Capture the cell that displays the provided text and extract its (x, y) central coordinate. 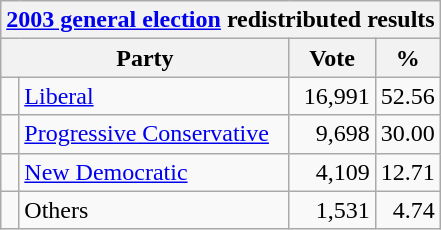
1,531 (332, 210)
9,698 (332, 134)
% (408, 58)
52.56 (408, 96)
New Democratic (154, 172)
4,109 (332, 172)
2003 general election redistributed results (220, 20)
16,991 (332, 96)
Party (145, 58)
Liberal (154, 96)
4.74 (408, 210)
12.71 (408, 172)
Vote (332, 58)
Progressive Conservative (154, 134)
30.00 (408, 134)
Others (154, 210)
